Output the (X, Y) coordinate of the center of the cell containing the given text.  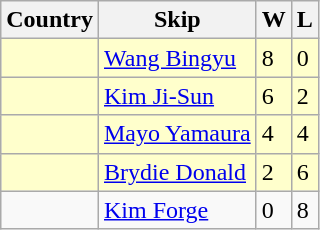
Skip (177, 20)
W (274, 20)
Kim Ji-Sun (177, 96)
L (304, 20)
Mayo Yamaura (177, 134)
Kim Forge (177, 210)
Brydie Donald (177, 172)
Country (50, 20)
Wang Bingyu (177, 58)
